For the text-containing cell, return its midpoint in [X, Y] coordinate format. 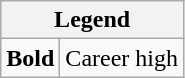
Bold [30, 58]
Legend [92, 20]
Career high [122, 58]
